Pinpoint the cell where the given text exists, returning its [X, Y] midpoint coordinate. 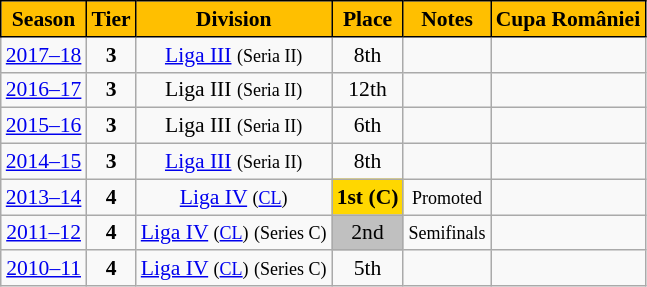
Tier [110, 19]
2010–11 [44, 269]
2011–12 [44, 233]
Season [44, 19]
Notes [446, 19]
Division [234, 19]
12th [368, 90]
5th [368, 269]
Place [368, 19]
2nd [368, 233]
Semifinals [446, 233]
1st (C) [368, 197]
2015–16 [44, 126]
Cupa României [568, 19]
2016–17 [44, 90]
2014–15 [44, 162]
Promoted [446, 197]
2017–18 [44, 55]
6th [368, 126]
2013–14 [44, 197]
Liga IV (CL) [234, 197]
